Find where the given text appears and provide that cell's center as (x, y) coordinate. 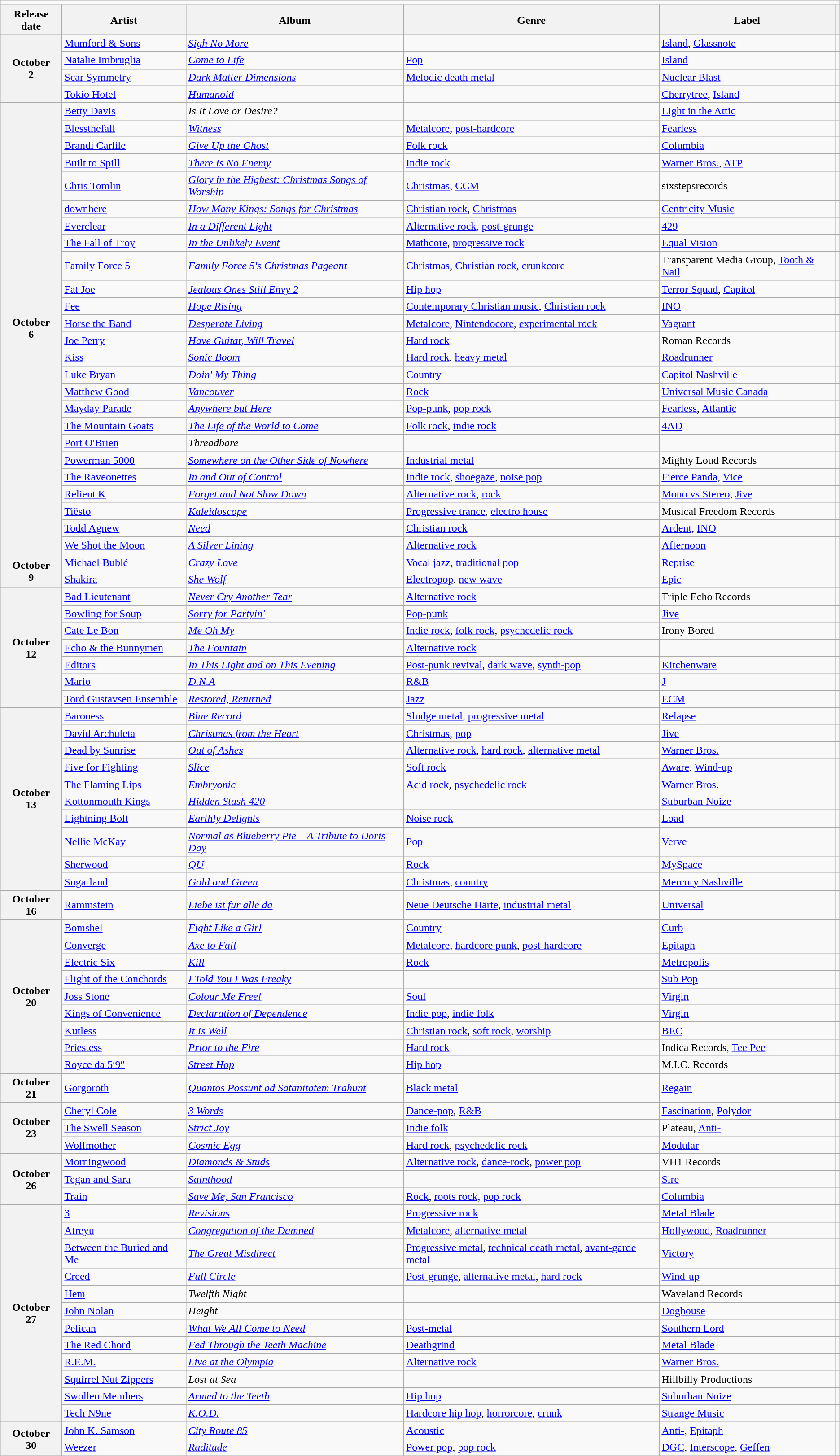
Warner Bros., ATP (747, 162)
Diamonds & Studs (294, 1162)
Contemporary Christian music, Christian rock (531, 306)
Flight of the Conchords (124, 979)
Fight Like a Girl (294, 928)
sixstepsrecords (747, 186)
Nellie McKay (124, 841)
Anti-, Epitaph (747, 1430)
Mayday Parade (124, 409)
Metalcore, hardcore punk, post-hardcore (531, 945)
Christmas from the Heart (294, 733)
429 (747, 226)
Save Me, San Francisco (294, 1196)
Pop-punk, pop rock (531, 409)
Sainthood (294, 1179)
Curb (747, 928)
Michael Bublé (124, 562)
October6 (31, 328)
Between the Buried and Me (124, 1253)
Everclear (124, 226)
Capitol Nashville (747, 375)
Post-punk revival, dark wave, synth-pop (531, 665)
Wolfmother (124, 1145)
Hard rock, psychedelic rock (531, 1145)
Nuclear Blast (747, 77)
Christian rock, soft rock, worship (531, 1030)
Chris Tomlin (124, 186)
Betty Davis (124, 111)
October23 (31, 1128)
Powerman 5000 (124, 460)
Neue Deutsche Härte, industrial metal (531, 905)
Sugarland (124, 882)
The Great Misdirect (294, 1253)
J (747, 682)
DGC, Interscope, Geffen (747, 1447)
Christian rock (531, 528)
Island, Glassnote (747, 43)
In a Different Light (294, 226)
In This Light and on This Evening (294, 665)
Crazy Love (294, 562)
Raditude (294, 1447)
Universal Music Canada (747, 392)
INO (747, 306)
Built to Spill (124, 162)
Plateau, Anti- (747, 1128)
Tech N9ne (124, 1413)
Hillbilly Productions (747, 1379)
Hollywood, Roadrunner (747, 1230)
Metalcore, Nintendocore, experimental rock (531, 323)
Equal Vision (747, 243)
Humanoid (294, 94)
Natalie Imbruglia (124, 60)
Kings of Convenience (124, 1013)
Indie rock (531, 162)
D.N.A (294, 682)
Jazz (531, 699)
Tiësto (124, 511)
Epitaph (747, 945)
In the Unlikely Event (294, 243)
Joss Stone (124, 996)
October12 (31, 648)
Sonic Boom (294, 357)
Luke Bryan (124, 375)
Vagrant (747, 323)
Atreyu (124, 1230)
Christmas, country (531, 882)
Rammstein (124, 905)
Mathcore, progressive rock (531, 243)
VH1 Records (747, 1162)
Morningwood (124, 1162)
Dance-pop, R&B (531, 1111)
Post-metal (531, 1328)
Metropolis (747, 962)
Horse the Band (124, 323)
Sigh No More (294, 43)
October20 (31, 997)
Lightning Bolt (124, 819)
Sludge metal, progressive metal (531, 716)
Ardent, INO (747, 528)
Liebe ist für alle da (294, 905)
Industrial metal (531, 460)
4AD (747, 426)
Transparent Media Group, Tooth & Nail (747, 266)
Modular (747, 1145)
Kiss (124, 357)
Axe to Fall (294, 945)
Folk rock (531, 145)
Anywhere but Here (294, 409)
October2 (31, 69)
Gorgoroth (124, 1087)
Slice (294, 767)
It Is Well (294, 1030)
Family Force 5's Christmas Pageant (294, 266)
Converge (124, 945)
The Red Chord (124, 1345)
How Many Kings: Songs for Christmas (294, 209)
Joe Perry (124, 340)
Give Up the Ghost (294, 145)
Tokio Hotel (124, 94)
The Mountain Goats (124, 426)
October21 (31, 1087)
Wind-up (747, 1277)
Cheryl Cole (124, 1111)
Squirrel Nut Zippers (124, 1379)
What We All Come to Need (294, 1328)
Folk rock, indie rock (531, 426)
Live at the Olympia (294, 1362)
BEC (747, 1030)
Alternative rock, dance-rock, power pop (531, 1162)
October9 (31, 571)
Verve (747, 841)
Earthly Delights (294, 819)
Todd Agnew (124, 528)
The Flaming Lips (124, 785)
Mono vs Stereo, Jive (747, 494)
Mario (124, 682)
Hidden Stash 420 (294, 802)
Dark Matter Dimensions (294, 77)
Universal (747, 905)
downhere (124, 209)
Brandi Carlile (124, 145)
Kutless (124, 1030)
Blue Record (294, 716)
Vocal jazz, traditional pop (531, 562)
In and Out of Control (294, 477)
Pop-punk (531, 614)
Epic (747, 580)
Witness (294, 128)
Weezer (124, 1447)
Musical Freedom Records (747, 511)
R.E.M. (124, 1362)
Waveland Records (747, 1294)
Scar Symmetry (124, 77)
Glory in the Highest: Christmas Songs of Worship (294, 186)
The Fall of Troy (124, 243)
Terror Squad, Capitol (747, 289)
Swollen Members (124, 1396)
There Is No Enemy (294, 162)
We Shot the Moon (124, 545)
M.I.C. Records (747, 1064)
Sherwood (124, 865)
QU (294, 865)
Victory (747, 1253)
Hard rock, heavy metal (531, 357)
John K. Samson (124, 1430)
Irony Bored (747, 631)
Full Circle (294, 1277)
Come to Life (294, 60)
Roadrunner (747, 357)
Desperate Living (294, 323)
R&B (531, 682)
Strict Joy (294, 1128)
Reprise (747, 562)
Vancouver (294, 392)
Jealous Ones Still Envy 2 (294, 289)
K.O.D. (294, 1413)
Colour Me Free! (294, 996)
Tord Gustavsen Ensemble (124, 699)
Me Oh My (294, 631)
Power pop, pop rock (531, 1447)
Progressive rock (531, 1213)
Forget and Not Slow Down (294, 494)
Gold and Green (294, 882)
Baroness (124, 716)
Kottonmouth Kings (124, 802)
Indie rock, folk rock, psychedelic rock (531, 631)
Melodic death metal (531, 77)
Acoustic (531, 1430)
Relient K (124, 494)
Metalcore, post-hardcore (531, 128)
Quantos Possunt ad Satanitatem Trahunt (294, 1087)
Editors (124, 665)
Progressive metal, technical death metal, avant-garde metal (531, 1253)
Kaleidoscope (294, 511)
Hope Rising (294, 306)
Post-grunge, alternative metal, hard rock (531, 1277)
Album (294, 20)
Fee (124, 306)
Twelfth Night (294, 1294)
Soul (531, 996)
Indica Records, Tee Pee (747, 1047)
Black metal (531, 1087)
Relapse (747, 716)
She Wolf (294, 580)
Artist (124, 20)
Height (294, 1311)
3 Words (294, 1111)
Sorry for Partyin' (294, 614)
Bad Lieutenant (124, 597)
Sub Pop (747, 979)
Metalcore, alternative metal (531, 1230)
Royce da 5′9″ (124, 1064)
Declaration of Dependence (294, 1013)
Triple Echo Records (747, 597)
Southern Lord (747, 1328)
Christmas, CCM (531, 186)
Load (747, 819)
Somewhere on the Other Side of Nowhere (294, 460)
Rock, roots rock, pop rock (531, 1196)
Strange Music (747, 1413)
Indie folk (531, 1128)
Kill (294, 962)
Need (294, 528)
The Fountain (294, 648)
Restored, Returned (294, 699)
MySpace (747, 865)
Fascination, Polydor (747, 1111)
Label (747, 20)
Doghouse (747, 1311)
Port O'Brien (124, 443)
Never Cry Another Tear (294, 597)
A Silver Lining (294, 545)
3 (124, 1213)
Threadbare (294, 443)
Fat Joe (124, 289)
Priestess (124, 1047)
Bomshel (124, 928)
Armed to the Teeth (294, 1396)
Indie rock, shoegaze, noise pop (531, 477)
Bowling for Soup (124, 614)
Hardcore hip hop, horrorcore, crunk (531, 1413)
October30 (31, 1439)
Release date (31, 20)
Pelican (124, 1328)
Acid rock, psychedelic rock (531, 785)
Cosmic Egg (294, 1145)
October13 (31, 799)
Cate Le Bon (124, 631)
October26 (31, 1179)
Is It Love or Desire? (294, 111)
Cherrytree, Island (747, 94)
The Life of the World to Come (294, 426)
Sire (747, 1179)
Creed (124, 1277)
Have Guitar, Will Travel (294, 340)
Embryonic (294, 785)
Christmas, Christian rock, crunkcore (531, 266)
Alternative rock, hard rock, alternative metal (531, 750)
Soft rock (531, 767)
ECM (747, 699)
Normal as Blueberry Pie – A Tribute to Doris Day (294, 841)
Doin' My Thing (294, 375)
Congregation of the Damned (294, 1230)
Afternoon (747, 545)
October27 (31, 1313)
Fearless (747, 128)
October16 (31, 905)
Revisions (294, 1213)
Dead by Sunrise (124, 750)
Fierce Panda, Vice (747, 477)
I Told You I Was Freaky (294, 979)
Aware, Wind-up (747, 767)
Mighty Loud Records (747, 460)
Matthew Good (124, 392)
Fearless, Atlantic (747, 409)
Lost at Sea (294, 1379)
David Archuleta (124, 733)
Noise rock (531, 819)
Electropop, new wave (531, 580)
Genre (531, 20)
Family Force 5 (124, 266)
Roman Records (747, 340)
Fed Through the Teeth Machine (294, 1345)
Deathgrind (531, 1345)
Indie pop, indie folk (531, 1013)
Blessthefall (124, 128)
Light in the Attic (747, 111)
City Route 85 (294, 1430)
Progressive trance, electro house (531, 511)
The Swell Season (124, 1128)
Shakira (124, 580)
Alternative rock, rock (531, 494)
Street Hop (294, 1064)
Tegan and Sara (124, 1179)
John Nolan (124, 1311)
Prior to the Fire (294, 1047)
Mercury Nashville (747, 882)
Island (747, 60)
Train (124, 1196)
Centricity Music (747, 209)
Echo & the Bunnymen (124, 648)
Electric Six (124, 962)
Alternative rock, post-grunge (531, 226)
Five for Fighting (124, 767)
Kitchenware (747, 665)
Christian rock, Christmas (531, 209)
Out of Ashes (294, 750)
The Raveonettes (124, 477)
Regain (747, 1087)
Hem (124, 1294)
Mumford & Sons (124, 43)
Christmas, pop (531, 733)
